Return (X, Y) of the center of cell containing provided text 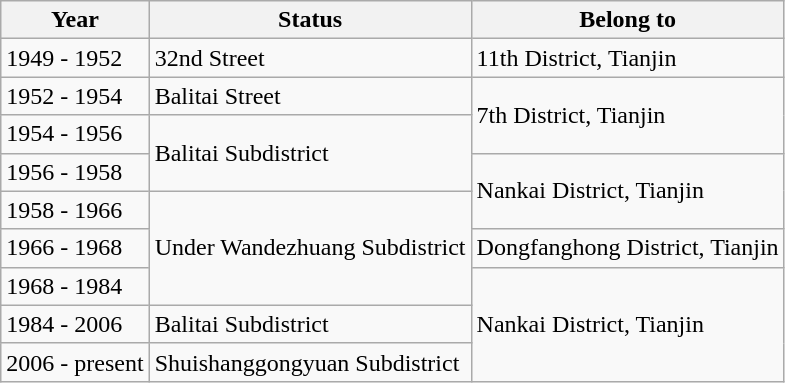
2006 - present (75, 362)
1956 - 1958 (75, 172)
1949 - 1952 (75, 58)
1968 - 1984 (75, 286)
1958 - 1966 (75, 210)
7th District, Tianjin (628, 115)
Dongfanghong District, Tianjin (628, 248)
1984 - 2006 (75, 324)
Shuishanggongyuan Subdistrict (310, 362)
Balitai Street (310, 96)
11th District, Tianjin (628, 58)
32nd Street (310, 58)
1966 - 1968 (75, 248)
Status (310, 20)
1954 - 1956 (75, 134)
Under Wandezhuang Subdistrict (310, 248)
Belong to (628, 20)
1952 - 1954 (75, 96)
Year (75, 20)
